Output the [X, Y] coordinate of the center of the cell containing the given text.  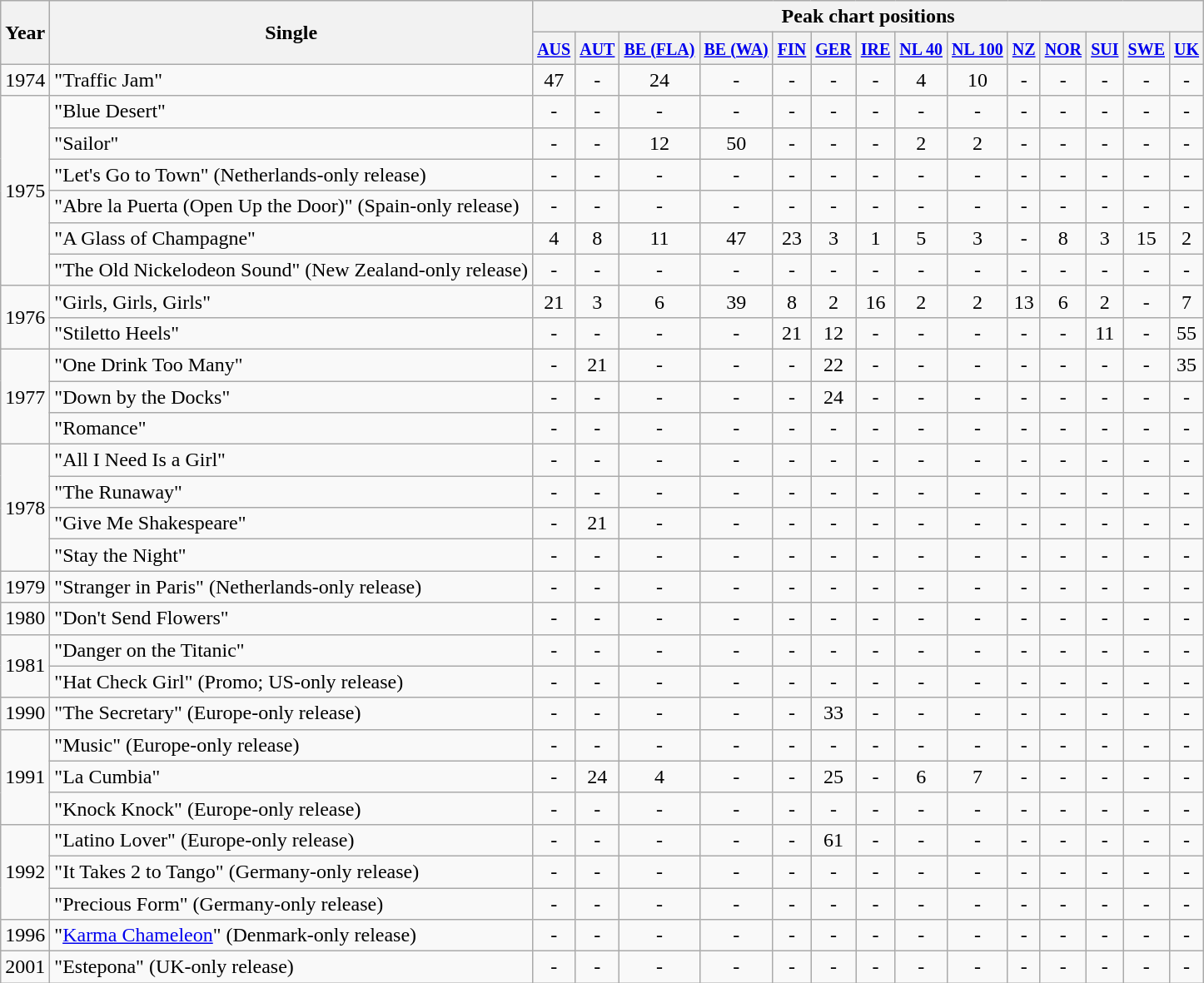
NL 100 [978, 48]
"Don't Send Flowers" [291, 618]
AUS [555, 48]
"Precious Form" (Germany-only release) [291, 903]
16 [876, 301]
SUI [1105, 48]
1976 [25, 317]
Peak chart positions [868, 17]
BE (WA) [736, 48]
Single [291, 32]
"Down by the Docks" [291, 397]
NL 40 [921, 48]
33 [833, 713]
39 [736, 301]
22 [833, 365]
NZ [1024, 48]
FIN [792, 48]
1991 [25, 777]
"Give Me Shakespeare" [291, 524]
"La Cumbia" [291, 777]
UK [1187, 48]
1 [876, 238]
IRE [876, 48]
1975 [25, 191]
"Traffic Jam" [291, 80]
"It Takes 2 to Tango" (Germany-only release) [291, 871]
"Danger on the Titanic" [291, 650]
25 [833, 777]
55 [1187, 333]
"Girls, Girls, Girls" [291, 301]
1996 [25, 936]
"Music" (Europe-only release) [291, 745]
1990 [25, 713]
"Romance" [291, 429]
1980 [25, 618]
"Estepona" (UK-only release) [291, 967]
1992 [25, 871]
10 [978, 80]
"Latino Lover" (Europe-only release) [291, 840]
23 [792, 238]
GER [833, 48]
1977 [25, 396]
1974 [25, 80]
61 [833, 840]
50 [736, 143]
"Hat Check Girl" (Promo; US-only release) [291, 682]
"Let's Go to Town" (Netherlands-only release) [291, 175]
"Stranger in Paris" (Netherlands-only release) [291, 587]
"Stiletto Heels" [291, 333]
1978 [25, 508]
"The Old Nickelodeon Sound" (New Zealand-only release) [291, 270]
5 [921, 238]
"One Drink Too Many" [291, 365]
"Abre la Puerta (Open Up the Door)" (Spain-only release) [291, 206]
AUT [598, 48]
13 [1024, 301]
SWE [1147, 48]
1979 [25, 587]
"A Glass of Champagne" [291, 238]
1981 [25, 666]
NOR [1063, 48]
BE (FLA) [659, 48]
"Stay the Night" [291, 555]
"All I Need Is a Girl" [291, 460]
Year [25, 32]
35 [1187, 365]
"The Runaway" [291, 492]
2001 [25, 967]
"Sailor" [291, 143]
"Knock Knock" (Europe-only release) [291, 808]
"Karma Chameleon" (Denmark-only release) [291, 936]
15 [1147, 238]
"The Secretary" (Europe-only release) [291, 713]
"Blue Desert" [291, 112]
